Identify which cell holds the provided text, then report its (X, Y) central coordinate. 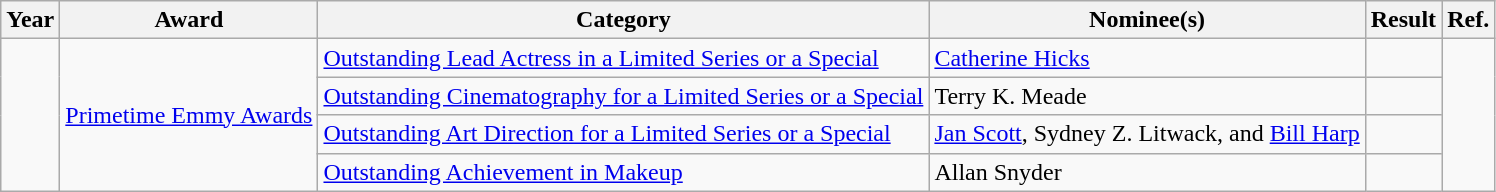
Catherine Hicks (1147, 58)
Terry K. Meade (1147, 96)
Outstanding Lead Actress in a Limited Series or a Special (624, 58)
Award (189, 20)
Outstanding Achievement in Makeup (624, 172)
Year (30, 20)
Outstanding Art Direction for a Limited Series or a Special (624, 134)
Outstanding Cinematography for a Limited Series or a Special (624, 96)
Category (624, 20)
Primetime Emmy Awards (189, 115)
Nominee(s) (1147, 20)
Result (1403, 20)
Jan Scott, Sydney Z. Litwack, and Bill Harp (1147, 134)
Ref. (1468, 20)
Allan Snyder (1147, 172)
